Output the [X, Y] coordinate of the center of the cell containing the given text.  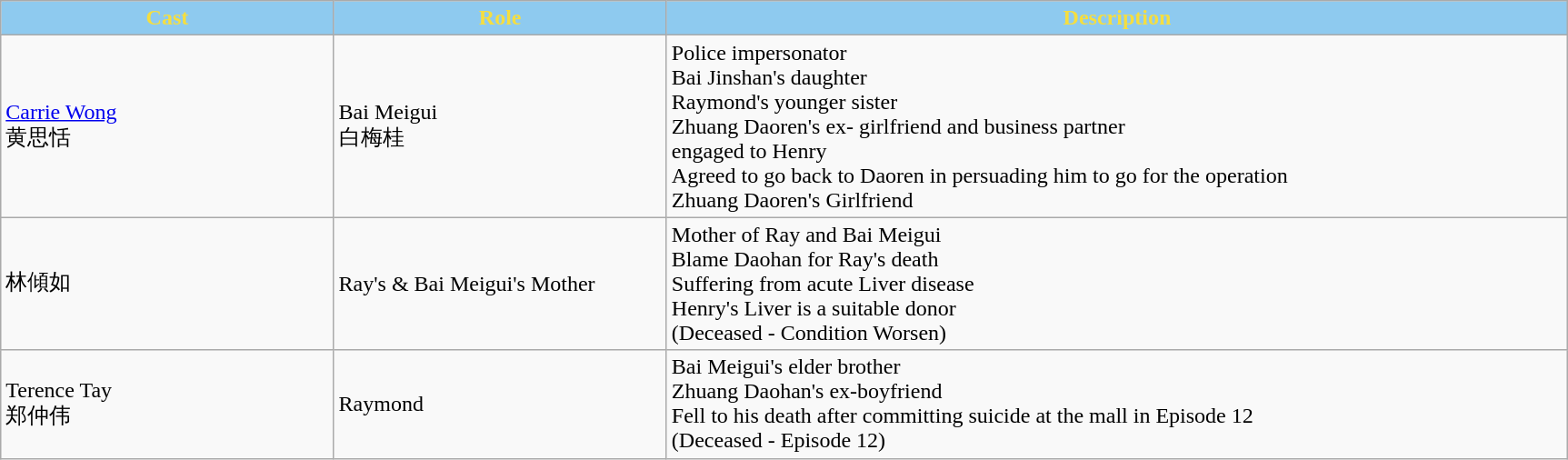
Ray's & Bai Meigui's Mother [500, 284]
林傾如 [167, 284]
Bai Meigui 白梅桂 [500, 126]
Raymond [500, 404]
Description [1116, 18]
Bai Meigui's elder brother Zhuang Daohan's ex-boyfriend Fell to his death after committing suicide at the mall in Episode 12 (Deceased - Episode 12) [1116, 404]
Role [500, 18]
Cast [167, 18]
Carrie Wong 黄思恬 [167, 126]
Terence Tay 郑仲伟 [167, 404]
